Scan for the cell matching the given text and deliver its (x, y) coordinate at center. 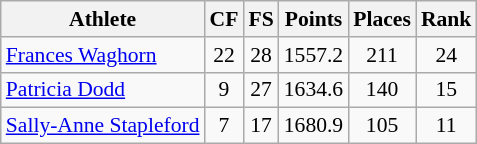
Points (314, 19)
Sally-Anne Stapleford (103, 126)
1680.9 (314, 126)
FS (260, 19)
211 (382, 55)
Patricia Dodd (103, 90)
24 (446, 55)
7 (224, 126)
15 (446, 90)
140 (382, 90)
105 (382, 126)
9 (224, 90)
Places (382, 19)
28 (260, 55)
11 (446, 126)
17 (260, 126)
1557.2 (314, 55)
27 (260, 90)
Athlete (103, 19)
22 (224, 55)
Frances Waghorn (103, 55)
1634.6 (314, 90)
Rank (446, 19)
CF (224, 19)
